From the cell containing the given text, extract its center point as (X, Y) coordinate. 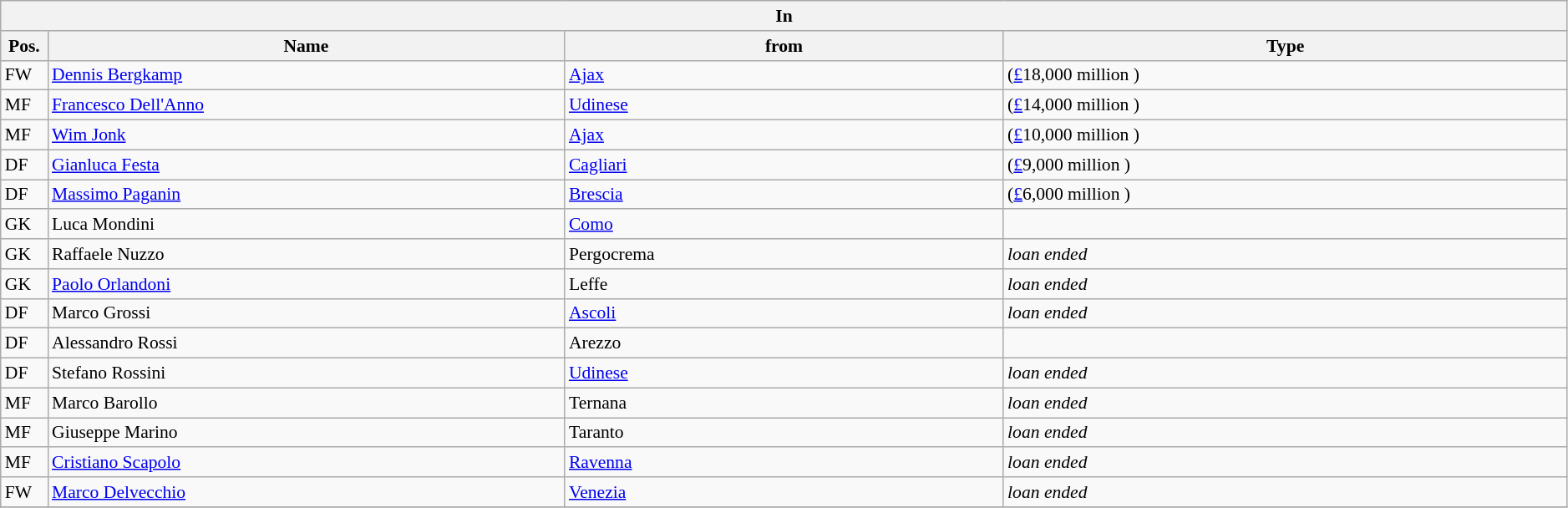
Marco Delvecchio (306, 492)
Ravenna (784, 463)
(£10,000 million ) (1285, 135)
Gianluca Festa (306, 165)
Cagliari (784, 165)
Paolo Orlandoni (306, 284)
Marco Grossi (306, 313)
(£14,000 million ) (1285, 105)
Como (784, 225)
Francesco Dell'Anno (306, 105)
Massimo Paganin (306, 195)
Luca Mondini (306, 225)
Pergocrema (784, 254)
(£18,000 million ) (1285, 75)
Alessandro Rossi (306, 343)
Cristiano Scapolo (306, 463)
Stefano Rossini (306, 373)
(£9,000 million ) (1285, 165)
Raffaele Nuzzo (306, 254)
Venezia (784, 492)
Brescia (784, 195)
In (784, 16)
Taranto (784, 433)
Name (306, 46)
Ascoli (784, 313)
Pos. (24, 46)
Ternana (784, 403)
Giuseppe Marino (306, 433)
Arezzo (784, 343)
Marco Barollo (306, 403)
from (784, 46)
Wim Jonk (306, 135)
Type (1285, 46)
(£6,000 million ) (1285, 195)
Dennis Bergkamp (306, 75)
Leffe (784, 284)
